Scan for the cell matching the given text and deliver its (x, y) coordinate at center. 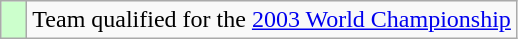
Team qualified for the 2003 World Championship (272, 20)
